From the cell containing the given text, extract its center point as (x, y) coordinate. 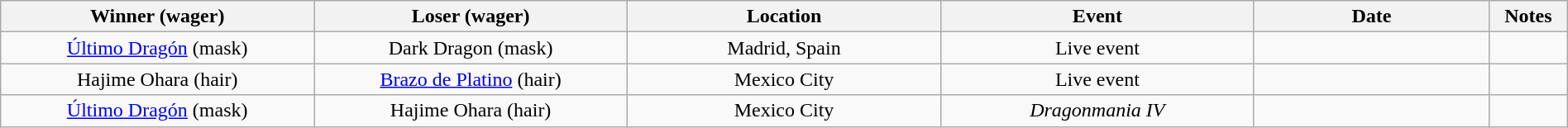
Loser (wager) (471, 17)
Date (1371, 17)
Brazo de Platino (hair) (471, 79)
Location (784, 17)
Event (1097, 17)
Notes (1528, 17)
Winner (wager) (157, 17)
Dark Dragon (mask) (471, 48)
Dragonmania IV (1097, 111)
Madrid, Spain (784, 48)
